Find where the given text appears and provide that cell's center as (X, Y) coordinate. 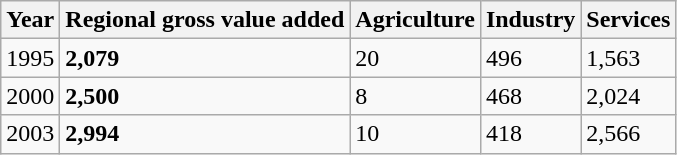
Regional gross value added (205, 20)
10 (416, 134)
2003 (30, 134)
2,500 (205, 96)
Agriculture (416, 20)
468 (530, 96)
2,994 (205, 134)
2,024 (628, 96)
Industry (530, 20)
1,563 (628, 58)
496 (530, 58)
Services (628, 20)
2,079 (205, 58)
1995 (30, 58)
8 (416, 96)
20 (416, 58)
Year (30, 20)
418 (530, 134)
2,566 (628, 134)
2000 (30, 96)
